Locate the cell with the specified text and output its [X, Y] center coordinate. 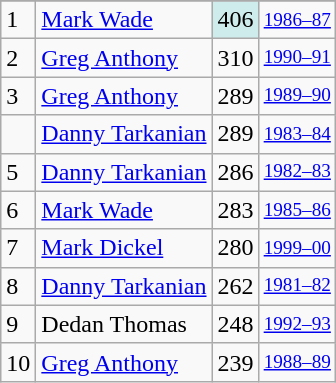
6 [18, 210]
Mark Dickel [124, 248]
Dedan Thomas [124, 324]
280 [236, 248]
1 [18, 20]
9 [18, 324]
1982–83 [297, 172]
1985–86 [297, 210]
283 [236, 210]
3 [18, 96]
248 [236, 324]
310 [236, 58]
5 [18, 172]
8 [18, 286]
1989–90 [297, 96]
2 [18, 58]
406 [236, 20]
286 [236, 172]
1986–87 [297, 20]
10 [18, 362]
1988–89 [297, 362]
1992–93 [297, 324]
1990–91 [297, 58]
7 [18, 248]
1999–00 [297, 248]
1981–82 [297, 286]
1983–84 [297, 134]
262 [236, 286]
239 [236, 362]
